From the cell containing the given text, extract its center point as (x, y) coordinate. 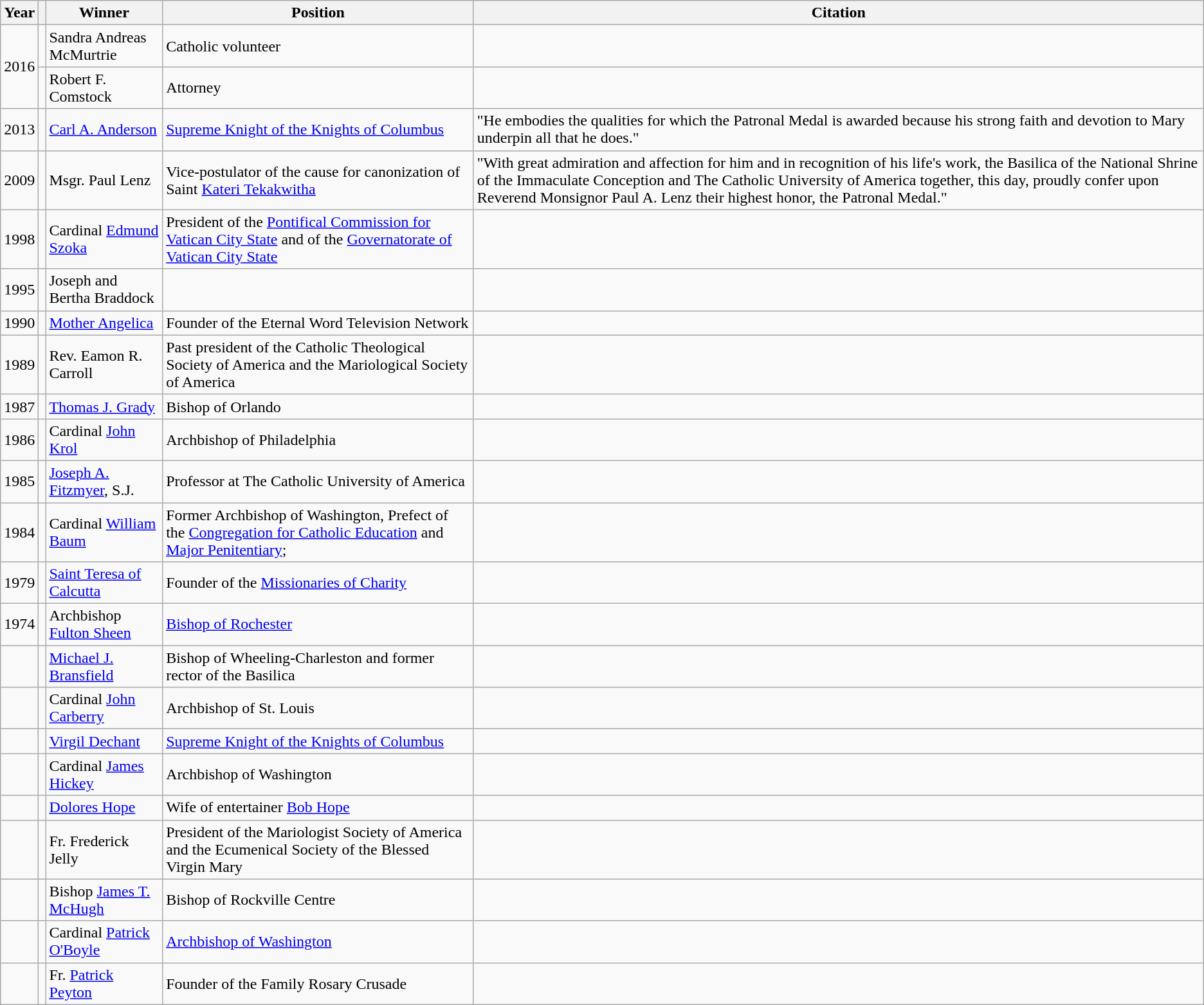
Mother Angelica (104, 323)
1989 (19, 365)
Attorney (318, 87)
1987 (19, 406)
Archbishop of Philadelphia (318, 440)
Joseph and Bertha Braddock (104, 289)
1998 (19, 239)
1984 (19, 532)
President of the Pontifical Commission for Vatican City State and of the Governatorate of Vatican City State (318, 239)
Founder of the Family Rosary Crusade (318, 984)
Fr. Patrick Peyton (104, 984)
Cardinal Edmund Szoka (104, 239)
Vice-postulator of the cause for canonization of Saint Kateri Tekakwitha (318, 180)
Bishop of Rochester (318, 625)
Founder of the Missionaries of Charity (318, 583)
Sandra Andreas McMurtrie (104, 46)
Msgr. Paul Lenz (104, 180)
Cardinal John Carberry (104, 709)
Wife of entertainer Bob Hope (318, 808)
Bishop of Orlando (318, 406)
Bishop James T. McHugh (104, 900)
Former Archbishop of Washington, Prefect of the Congregation for Catholic Education and Major Penitentiary; (318, 532)
"He embodies the qualities for which the Patronal Medal is awarded because his strong faith and devotion to Mary underpin all that he does." (839, 130)
1986 (19, 440)
Winner (104, 13)
1990 (19, 323)
Robert F. Comstock (104, 87)
President of the Mariologist Society of America and the Ecumenical Society of the Blessed Virgin Mary (318, 849)
Bishop of Rockville Centre (318, 900)
Thomas J. Grady (104, 406)
Year (19, 13)
Position (318, 13)
Joseph A. Fitzmyer, S.J. (104, 481)
1979 (19, 583)
1995 (19, 289)
Archbishop Fulton Sheen (104, 625)
Saint Teresa of Calcutta (104, 583)
Michael J. Bransfield (104, 666)
Archbishop of St. Louis (318, 709)
Cardinal John Krol (104, 440)
1985 (19, 481)
Past president of the Catholic Theological Society of America and the Mariological Society of America (318, 365)
Cardinal James Hickey (104, 774)
2013 (19, 130)
Fr. Frederick Jelly (104, 849)
1974 (19, 625)
2016 (19, 67)
Founder of the Eternal Word Television Network (318, 323)
Citation (839, 13)
Dolores Hope (104, 808)
Cardinal William Baum (104, 532)
Professor at The Catholic University of America (318, 481)
Catholic volunteer (318, 46)
Cardinal Patrick O'Boyle (104, 941)
Rev. Eamon R. Carroll (104, 365)
Bishop of Wheeling-Charleston and former rector of the Basilica (318, 666)
Virgil Dechant (104, 741)
2009 (19, 180)
Carl A. Anderson (104, 130)
